Provide the [x, y] coordinate of the cell's center where the given text is located.  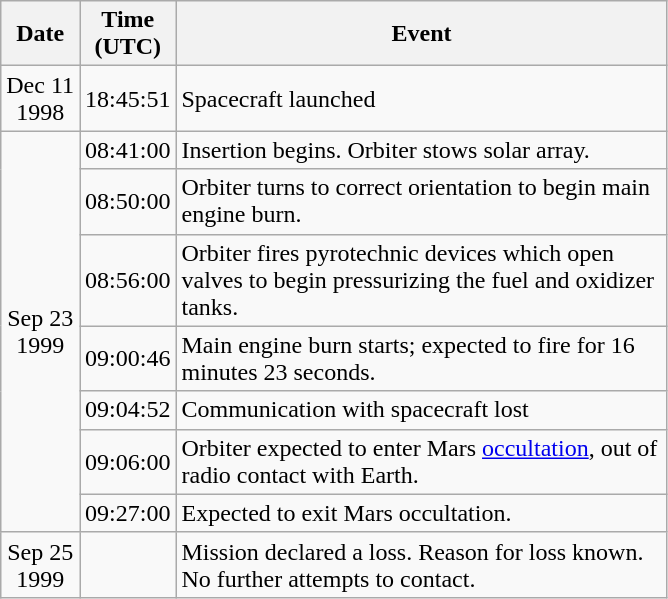
Sep 231999 [40, 332]
Dec 111998 [40, 98]
Expected to exit Mars occultation. [422, 513]
Spacecraft launched [422, 98]
Orbiter fires pyrotechnic devices which open valves to begin pressurizing the fuel and oxidizer tanks. [422, 280]
Time(UTC) [128, 34]
09:06:00 [128, 462]
Orbiter turns to correct orientation to begin main engine burn. [422, 202]
Communication with spacecraft lost [422, 410]
09:00:46 [128, 358]
09:04:52 [128, 410]
08:56:00 [128, 280]
18:45:51 [128, 98]
09:27:00 [128, 513]
Orbiter expected to enter Mars occultation, out of radio contact with Earth. [422, 462]
Insertion begins. Orbiter stows solar array. [422, 150]
Main engine burn starts; expected to fire for 16 minutes 23 seconds. [422, 358]
08:41:00 [128, 150]
Mission declared a loss. Reason for loss known. No further attempts to contact. [422, 564]
Event [422, 34]
Sep 251999 [40, 564]
Date [40, 34]
08:50:00 [128, 202]
